From the cell containing the given text, extract its center point as (X, Y) coordinate. 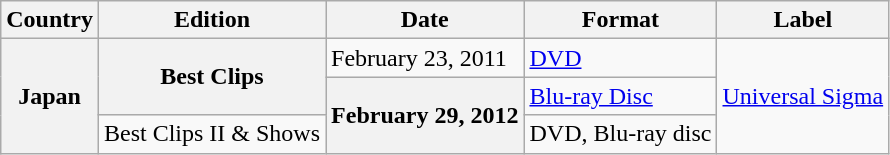
Date (425, 20)
Label (803, 20)
Japan (50, 96)
DVD, Blu-ray disc (620, 134)
February 23, 2011 (425, 58)
DVD (620, 58)
Blu-ray Disc (620, 96)
February 29, 2012 (425, 115)
Country (50, 20)
Best Clips (212, 77)
Format (620, 20)
Best Clips II & Shows (212, 134)
Universal Sigma (803, 96)
Edition (212, 20)
